Find where the given text appears and provide that cell's center as [x, y] coordinate. 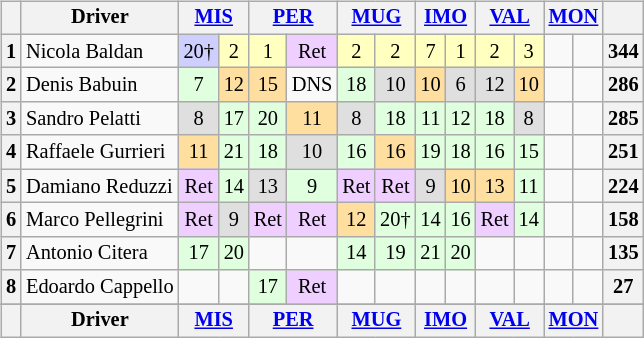
285 [623, 119]
158 [623, 220]
4 [11, 152]
Denis Babuin [100, 85]
251 [623, 152]
224 [623, 186]
DNS [312, 85]
Edoardo Cappello [100, 287]
Raffaele Gurrieri [100, 152]
135 [623, 253]
344 [623, 51]
286 [623, 85]
Sandro Pelatti [100, 119]
27 [623, 287]
Damiano Reduzzi [100, 186]
Antonio Citera [100, 253]
5 [11, 186]
Nicola Baldan [100, 51]
Marco Pellegrini [100, 220]
